Return the (X, Y) coordinate for the center point of the cell that contains the specified text.  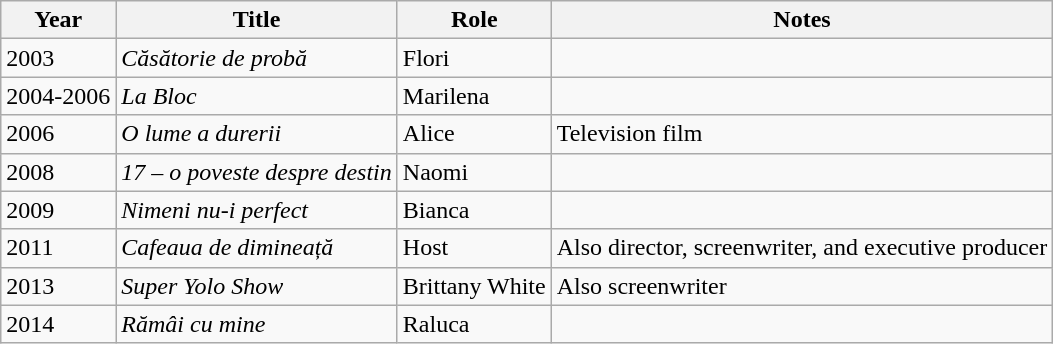
La Bloc (256, 96)
2006 (58, 134)
Year (58, 20)
Notes (802, 20)
Role (474, 20)
Super Yolo Show (256, 286)
O lume a durerii (256, 134)
Rămâi cu mine (256, 324)
2014 (58, 324)
Television film (802, 134)
Marilena (474, 96)
2013 (58, 286)
Nimeni nu-i perfect (256, 210)
Title (256, 20)
2011 (58, 248)
Brittany White (474, 286)
Also director, screenwriter, and executive producer (802, 248)
17 – o poveste despre destin (256, 172)
Alice (474, 134)
2009 (58, 210)
Bianca (474, 210)
Cafeaua de dimineață (256, 248)
2008 (58, 172)
2003 (58, 58)
Naomi (474, 172)
Căsătorie de probă (256, 58)
Raluca (474, 324)
Also screenwriter (802, 286)
2004-2006 (58, 96)
Host (474, 248)
Flori (474, 58)
